Pinpoint the cell where the given text exists, returning its (x, y) midpoint coordinate. 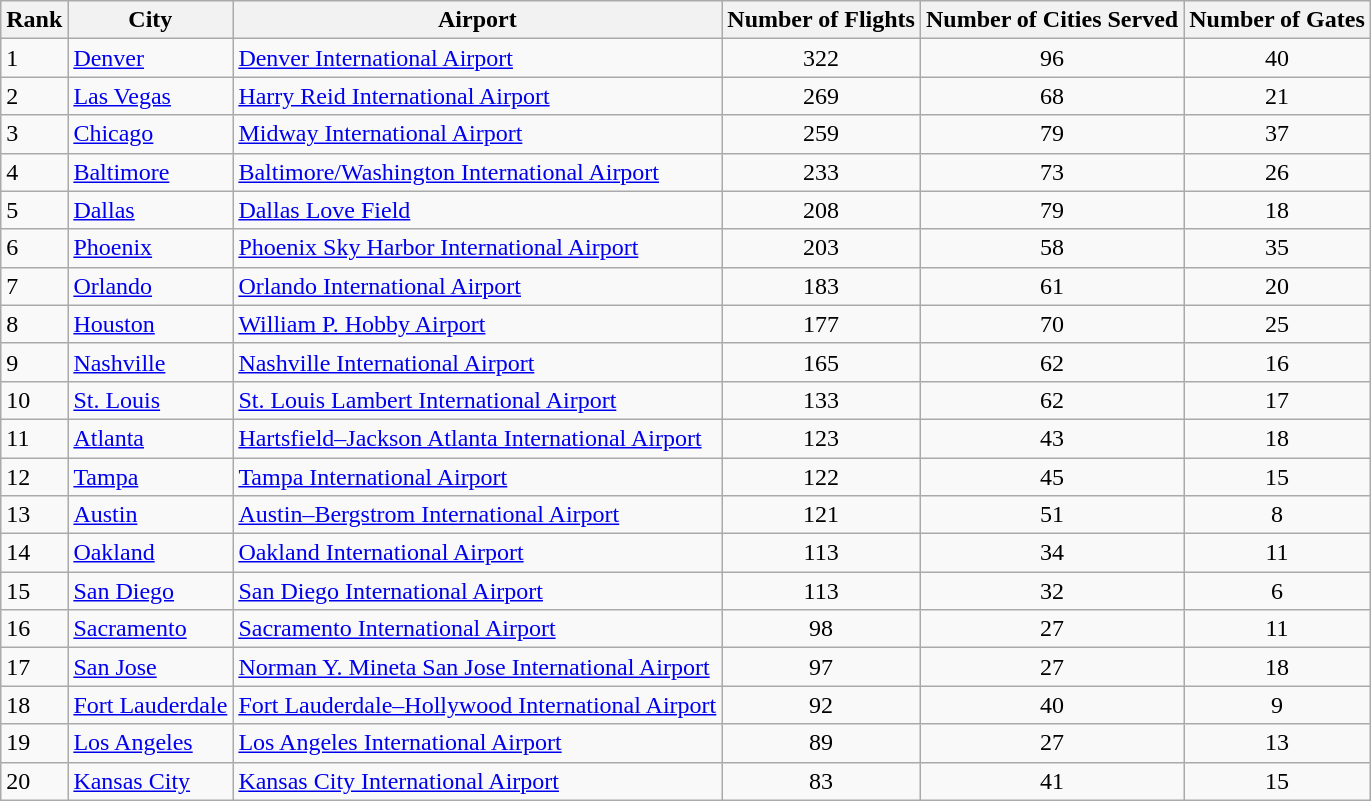
233 (822, 172)
Dallas (150, 210)
Orlando International Airport (478, 286)
269 (822, 96)
Chicago (150, 134)
Number of Gates (1278, 20)
Denver International Airport (478, 58)
Los Angeles (150, 743)
43 (1052, 438)
208 (822, 210)
Number of Flights (822, 20)
Phoenix Sky Harbor International Airport (478, 248)
259 (822, 134)
123 (822, 438)
Midway International Airport (478, 134)
3 (34, 134)
Las Vegas (150, 96)
St. Louis (150, 400)
98 (822, 629)
Hartsfield–Jackson Atlanta International Airport (478, 438)
12 (34, 477)
Sacramento International Airport (478, 629)
97 (822, 667)
133 (822, 400)
19 (34, 743)
Fort Lauderdale (150, 705)
322 (822, 58)
34 (1052, 553)
21 (1278, 96)
Tampa (150, 477)
1 (34, 58)
35 (1278, 248)
26 (1278, 172)
122 (822, 477)
Kansas City (150, 781)
41 (1052, 781)
177 (822, 324)
14 (34, 553)
73 (1052, 172)
San Diego (150, 591)
96 (1052, 58)
165 (822, 362)
Kansas City International Airport (478, 781)
61 (1052, 286)
William P. Hobby Airport (478, 324)
Austin–Bergstrom International Airport (478, 515)
St. Louis Lambert International Airport (478, 400)
203 (822, 248)
58 (1052, 248)
Los Angeles International Airport (478, 743)
San Diego International Airport (478, 591)
32 (1052, 591)
Austin (150, 515)
121 (822, 515)
Airport (478, 20)
51 (1052, 515)
Norman Y. Mineta San Jose International Airport (478, 667)
25 (1278, 324)
Number of Cities Served (1052, 20)
37 (1278, 134)
San Jose (150, 667)
83 (822, 781)
Oakland (150, 553)
68 (1052, 96)
10 (34, 400)
Sacramento (150, 629)
Orlando (150, 286)
Denver (150, 58)
Fort Lauderdale–Hollywood International Airport (478, 705)
45 (1052, 477)
89 (822, 743)
City (150, 20)
92 (822, 705)
Houston (150, 324)
Oakland International Airport (478, 553)
183 (822, 286)
Rank (34, 20)
Harry Reid International Airport (478, 96)
Baltimore/Washington International Airport (478, 172)
5 (34, 210)
70 (1052, 324)
2 (34, 96)
Atlanta (150, 438)
Phoenix (150, 248)
Nashville International Airport (478, 362)
Tampa International Airport (478, 477)
7 (34, 286)
Dallas Love Field (478, 210)
Nashville (150, 362)
Baltimore (150, 172)
4 (34, 172)
